Output the (x, y) coordinate of the center of the cell containing the given text.  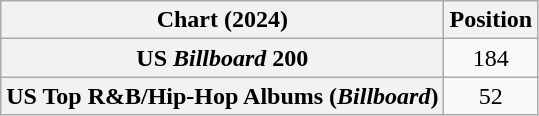
US Billboard 200 (222, 58)
52 (491, 96)
Position (491, 20)
184 (491, 58)
US Top R&B/Hip-Hop Albums (Billboard) (222, 96)
Chart (2024) (222, 20)
